Provide the (x, y) coordinate of the cell's center where the given text is located.  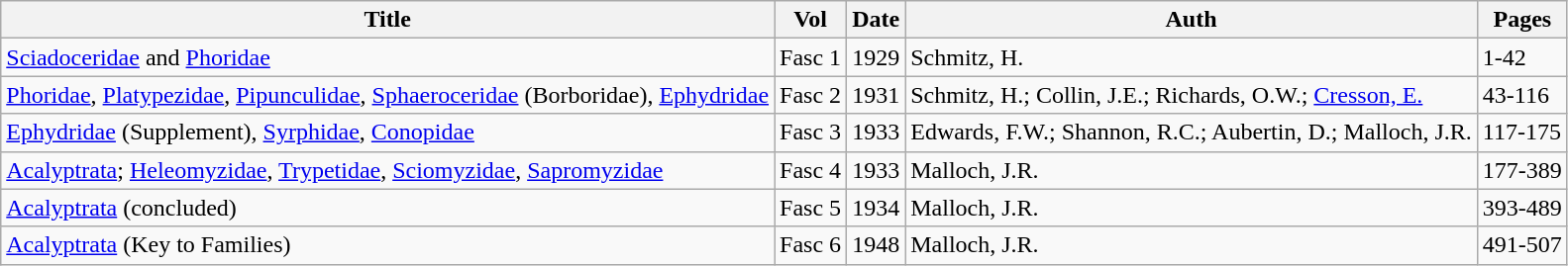
1948 (876, 245)
Title (388, 20)
1931 (876, 95)
Phoridae, Platypezidae, Pipunculidae, Sphaeroceridae (Borboridae), Ephydridae (388, 95)
1929 (876, 57)
Schmitz, H. (1192, 57)
393-489 (1521, 208)
Ephydridae (Supplement), Syrphidae, Conopidae (388, 133)
Sciadoceridae and Phoridae (388, 57)
Fasc 3 (810, 133)
Edwards, F.W.; Shannon, R.C.; Aubertin, D.; Malloch, J.R. (1192, 133)
Acalyptrata (concluded) (388, 208)
1-42 (1521, 57)
Fasc 5 (810, 208)
Acalyptrata (Key to Families) (388, 245)
Vol (810, 20)
Fasc 4 (810, 170)
Fasc 6 (810, 245)
Acalyptrata; Heleomyzidae, Trypetidae, Sciomyzidae, Sapromyzidae (388, 170)
Fasc 2 (810, 95)
43-116 (1521, 95)
Schmitz, H.; Collin, J.E.; Richards, O.W.; Cresson, E. (1192, 95)
177-389 (1521, 170)
1934 (876, 208)
Pages (1521, 20)
491-507 (1521, 245)
117-175 (1521, 133)
Fasc 1 (810, 57)
Date (876, 20)
Auth (1192, 20)
